Locate the cell with the specified text and output its [x, y] center coordinate. 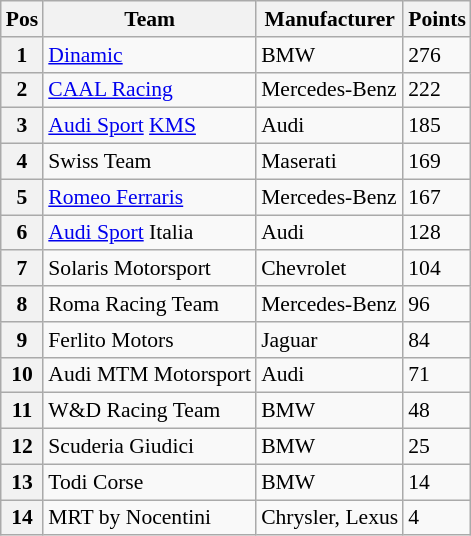
Team [150, 19]
276 [437, 55]
167 [437, 197]
25 [437, 447]
48 [437, 411]
Audi MTM Motorsport [150, 375]
Jaguar [330, 340]
169 [437, 162]
Chrysler, Lexus [330, 518]
Ferlito Motors [150, 340]
MRT by Nocentini [150, 518]
128 [437, 233]
1 [22, 55]
3 [22, 126]
6 [22, 233]
185 [437, 126]
11 [22, 411]
Solaris Motorsport [150, 269]
84 [437, 340]
Audi Sport KMS [150, 126]
13 [22, 482]
96 [437, 304]
CAAL Racing [150, 90]
Audi Sport Italia [150, 233]
104 [437, 269]
Dinamic [150, 55]
7 [22, 269]
Chevrolet [330, 269]
Points [437, 19]
10 [22, 375]
Scuderia Giudici [150, 447]
5 [22, 197]
2 [22, 90]
Romeo Ferraris [150, 197]
Manufacturer [330, 19]
Pos [22, 19]
9 [22, 340]
8 [22, 304]
Maserati [330, 162]
Roma Racing Team [150, 304]
Swiss Team [150, 162]
W&D Racing Team [150, 411]
222 [437, 90]
12 [22, 447]
Todi Corse [150, 482]
71 [437, 375]
